Identify which cell holds the provided text, then report its (X, Y) central coordinate. 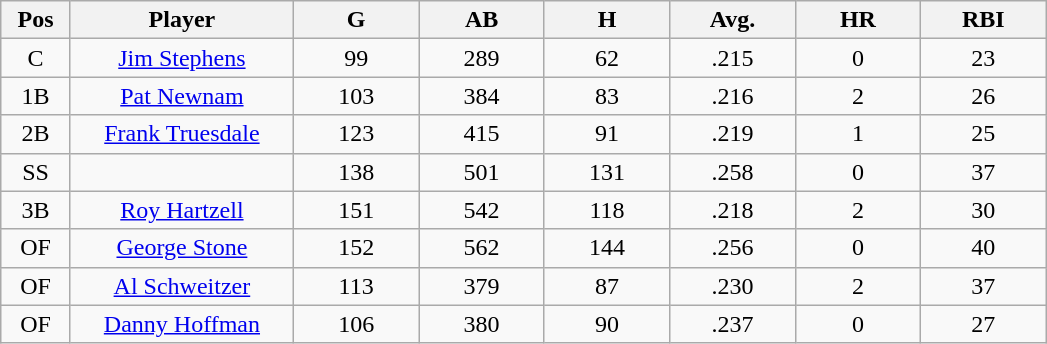
SS (36, 172)
.256 (732, 248)
562 (482, 248)
384 (482, 96)
H (606, 20)
26 (984, 96)
.216 (732, 96)
83 (606, 96)
Frank Truesdale (182, 134)
.237 (732, 324)
1 (858, 134)
.230 (732, 286)
Player (182, 20)
3B (36, 210)
118 (606, 210)
.258 (732, 172)
415 (482, 134)
Avg. (732, 20)
99 (356, 58)
90 (606, 324)
380 (482, 324)
.219 (732, 134)
23 (984, 58)
542 (482, 210)
138 (356, 172)
Pos (36, 20)
Pat Newnam (182, 96)
151 (356, 210)
25 (984, 134)
62 (606, 58)
103 (356, 96)
AB (482, 20)
RBI (984, 20)
106 (356, 324)
91 (606, 134)
131 (606, 172)
113 (356, 286)
Jim Stephens (182, 58)
G (356, 20)
C (36, 58)
.218 (732, 210)
379 (482, 286)
27 (984, 324)
1B (36, 96)
Roy Hartzell (182, 210)
Al Schweitzer (182, 286)
289 (482, 58)
2B (36, 134)
HR (858, 20)
501 (482, 172)
144 (606, 248)
152 (356, 248)
87 (606, 286)
40 (984, 248)
.215 (732, 58)
George Stone (182, 248)
Danny Hoffman (182, 324)
123 (356, 134)
30 (984, 210)
